Extract the [X, Y] coordinate from the center of the cell holding the provided text.  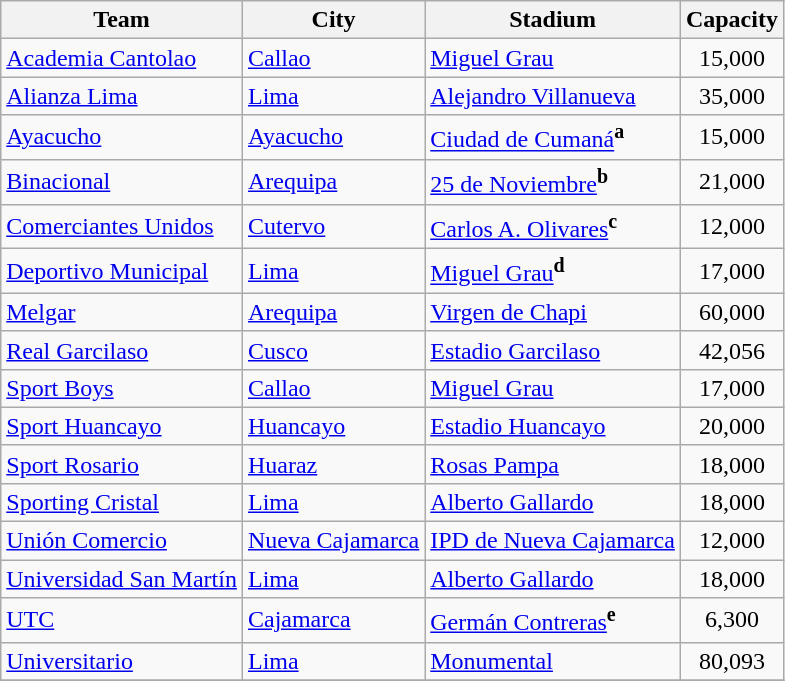
Sport Huancayo [122, 426]
Virgen de Chapi [553, 312]
Universidad San Martín [122, 579]
Germán Contrerase [553, 620]
25 de Noviembreb [553, 182]
IPD de Nueva Cajamarca [553, 541]
Binacional [122, 182]
21,000 [732, 182]
6,300 [732, 620]
Miguel Graud [553, 272]
Deportivo Municipal [122, 272]
City [333, 20]
Team [122, 20]
Estadio Garcilaso [553, 350]
Universitario [122, 661]
Monumental [553, 661]
Carlos A. Olivaresc [553, 226]
Academia Cantolao [122, 58]
20,000 [732, 426]
Alianza Lima [122, 96]
Cutervo [333, 226]
Huaraz [333, 464]
UTC [122, 620]
42,056 [732, 350]
Capacity [732, 20]
Huancayo [333, 426]
Ciudad de Cumanáa [553, 138]
Estadio Huancayo [553, 426]
Cajamarca [333, 620]
Sport Boys [122, 388]
Sporting Cristal [122, 502]
Alejandro Villanueva [553, 96]
Unión Comercio [122, 541]
Sport Rosario [122, 464]
35,000 [732, 96]
Real Garcilaso [122, 350]
Melgar [122, 312]
Cusco [333, 350]
Rosas Pampa [553, 464]
60,000 [732, 312]
Stadium [553, 20]
Comerciantes Unidos [122, 226]
80,093 [732, 661]
Nueva Cajamarca [333, 541]
